Scan for the cell matching the given text and deliver its (X, Y) coordinate at center. 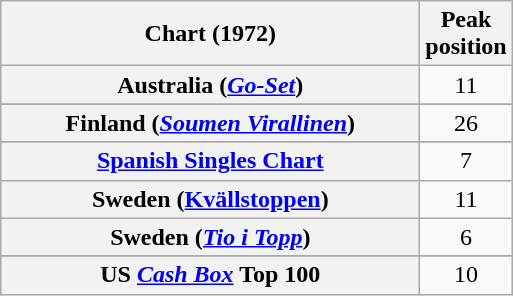
Peakposition (466, 34)
6 (466, 237)
10 (466, 275)
Sweden (Kvällstoppen) (210, 199)
Finland (Soumen Virallinen) (210, 123)
Spanish Singles Chart (210, 161)
Australia (Go-Set) (210, 85)
26 (466, 123)
Sweden (Tio i Topp) (210, 237)
US Cash Box Top 100 (210, 275)
Chart (1972) (210, 34)
7 (466, 161)
